Pinpoint the cell where the given text exists, returning its (X, Y) midpoint coordinate. 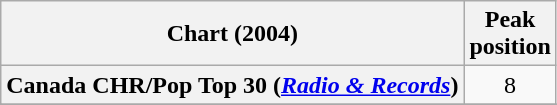
Peakposition (510, 34)
Canada CHR/Pop Top 30 (Radio & Records) (232, 85)
Chart (2004) (232, 34)
8 (510, 85)
